Return the (X, Y) coordinate for the center point of the cell that contains the specified text.  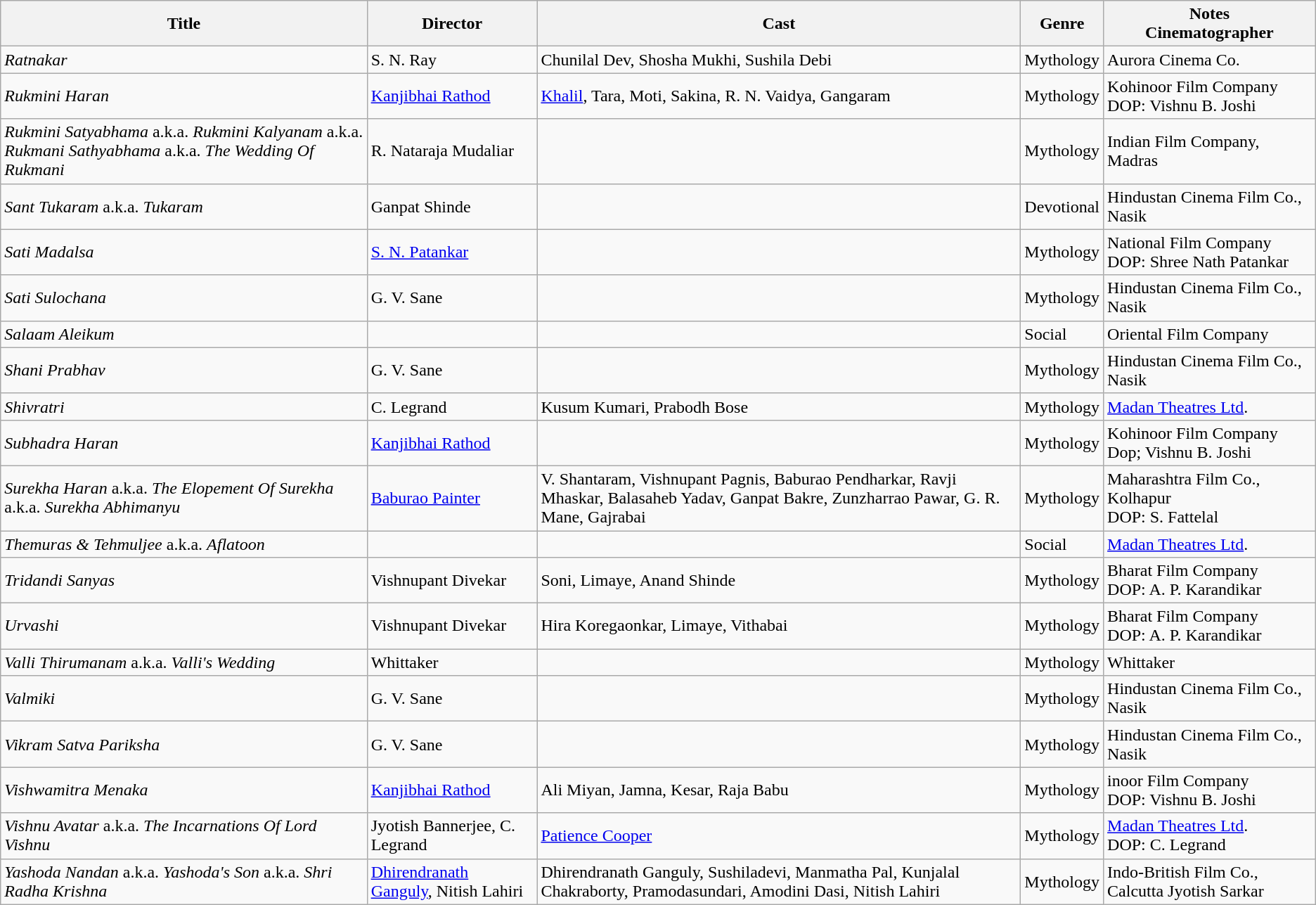
Valli Thirumanam a.k.a. Valli's Wedding (184, 662)
R. Nataraja Mudaliar (452, 151)
Patience Cooper (779, 835)
Rukmini Satyabhama a.k.a. Rukmini Kalyanam a.k.a. Rukmani Sathyabhama a.k.a. The Wedding Of Rukmani (184, 151)
Ganpat Shinde (452, 207)
Dhirendranath Ganguly, Nitish Lahiri (452, 882)
Shivratri (184, 406)
C. Legrand (452, 406)
Tridandi Sanyas (184, 581)
National Film CompanyDOP: Shree Nath Patankar (1210, 252)
NotesCinematographer (1210, 24)
Indo-British Film Co., Calcutta Jyotish Sarkar (1210, 882)
Sati Sulochana (184, 298)
Hira Koregaonkar, Limaye, Vithabai (779, 626)
Devotional (1062, 207)
inoor Film CompanyDOP: Vishnu B. Joshi (1210, 790)
Vishnu Avatar a.k.a. The Incarnations Of Lord Vishnu (184, 835)
Ali Miyan, Jamna, Kesar, Raja Babu (779, 790)
Sati Madalsa (184, 252)
Salaam Aleikum (184, 334)
Valmiki (184, 699)
Yashoda Nandan a.k.a. Yashoda's Son a.k.a. Shri Radha Krishna (184, 882)
Baburao Painter (452, 498)
Khalil, Tara, Moti, Sakina, R. N. Vaidya, Gangaram (779, 96)
Maharashtra Film Co., KolhapurDOP: S. Fattelal (1210, 498)
Vikram Satva Pariksha (184, 744)
Jyotish Bannerjee, C. Legrand (452, 835)
Surekha Haran a.k.a. The Elopement Of Surekha a.k.a. Surekha Abhimanyu (184, 498)
Sant Tukaram a.k.a. Tukaram (184, 207)
Chunilal Dev, Shosha Mukhi, Sushila Debi (779, 60)
V. Shantaram, Vishnupant Pagnis, Baburao Pendharkar, Ravji Mhaskar, Balasaheb Yadav, Ganpat Bakre, Zunzharrao Pawar, G. R. Mane, Gajrabai (779, 498)
Rukmini Haran (184, 96)
Urvashi (184, 626)
Kohinoor Film CompanyDop; Vishnu B. Joshi (1210, 443)
Title (184, 24)
Indian Film Company, Madras (1210, 151)
Genre (1062, 24)
Aurora Cinema Co. (1210, 60)
Kusum Kumari, Prabodh Bose (779, 406)
Shani Prabhav (184, 370)
Kohinoor Film CompanyDOP: Vishnu B. Joshi (1210, 96)
S. N. Patankar (452, 252)
Madan Theatres Ltd.DOP: C. Legrand (1210, 835)
S. N. Ray (452, 60)
Ratnakar (184, 60)
Director (452, 24)
Themuras & Tehmuljee a.k.a. Aflatoon (184, 544)
Dhirendranath Ganguly, Sushiladevi, Manmatha Pal, Kunjalal Chakraborty, Pramodasundari, Amodini Dasi, Nitish Lahiri (779, 882)
Soni, Limaye, Anand Shinde (779, 581)
Cast (779, 24)
Vishwamitra Menaka (184, 790)
Oriental Film Company (1210, 334)
Subhadra Haran (184, 443)
